Determine the [X, Y] coordinate at the center of the cell enclosing the given text.  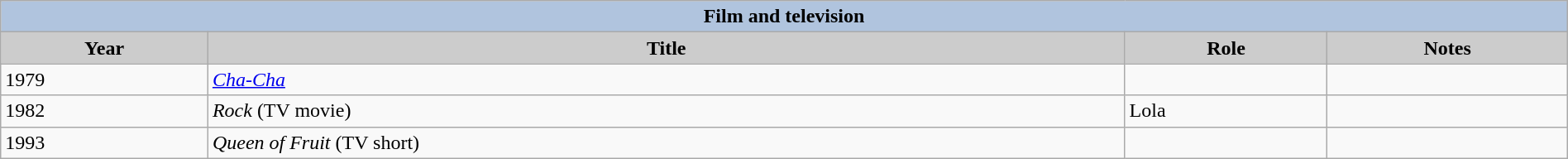
Rock (TV movie) [667, 111]
1993 [104, 142]
Cha-Cha [667, 79]
1979 [104, 79]
Lola [1226, 111]
Year [104, 48]
Film and television [784, 17]
1982 [104, 111]
Role [1226, 48]
Queen of Fruit (TV short) [667, 142]
Notes [1447, 48]
Title [667, 48]
